Pinpoint the cell where the given text exists, returning its (X, Y) midpoint coordinate. 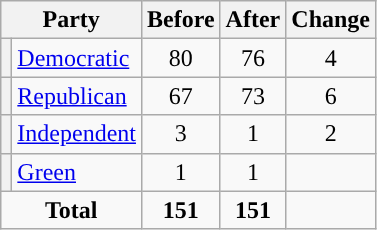
Before (180, 20)
80 (180, 58)
After (253, 20)
6 (331, 96)
76 (253, 58)
3 (180, 134)
Total (72, 210)
73 (253, 96)
Independent (77, 134)
Republican (77, 96)
67 (180, 96)
Democratic (77, 58)
2 (331, 134)
4 (331, 58)
Green (77, 172)
Party (72, 20)
Change (331, 20)
